Search for the cell housing the specified text and yield its [X, Y] center coordinate. 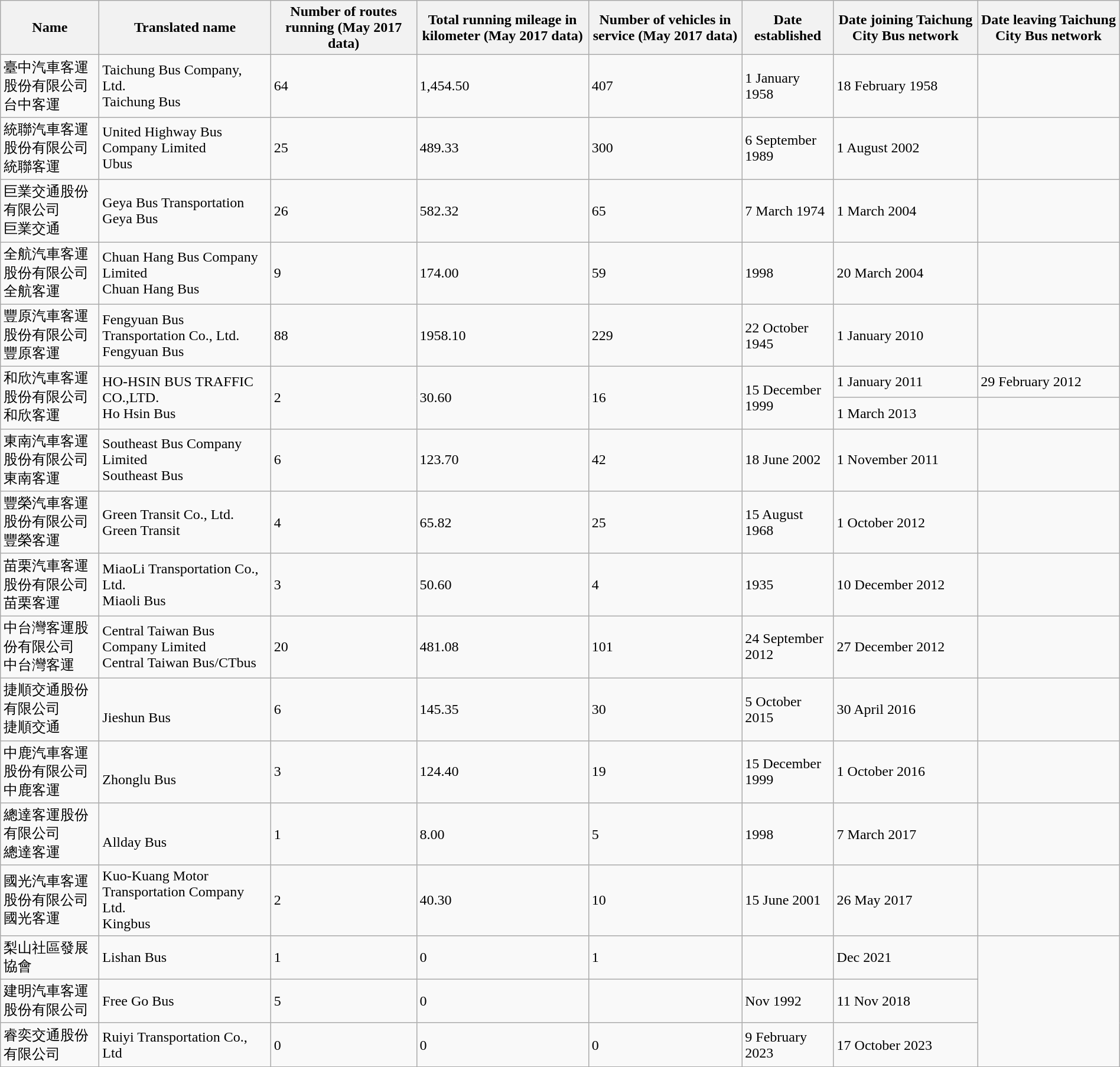
7 March 1974 [788, 211]
30.60 [502, 398]
Allday Bus [185, 834]
國光汽車客運股份有限公司國光客運 [50, 900]
50.60 [502, 585]
臺中汽車客運股份有限公司台中客運 [50, 86]
8.00 [502, 834]
1 October 2012 [906, 523]
1,454.50 [502, 86]
7 March 2017 [906, 834]
Lishan Bus [185, 957]
300 [665, 148]
全航汽車客運股份有限公司全航客運 [50, 273]
11 Nov 2018 [906, 1001]
Taichung Bus Company, Ltd.Taichung Bus [185, 86]
HO-HSIN BUS TRAFFIC CO.,LTD.Ho Hsin Bus [185, 398]
Zhonglu Bus [185, 772]
Number of vehicles in service (May 2017 data) [665, 28]
捷順交通股份有限公司捷順交通 [50, 709]
1 March 2013 [906, 413]
22 October 1945 [788, 335]
Total running mileage in kilometer (May 2017 data) [502, 28]
總達客運股份有限公司總達客運 [50, 834]
26 [344, 211]
20 [344, 647]
1 March 2004 [906, 211]
1935 [788, 585]
Geya Bus TransportationGeya Bus [185, 211]
5 October 2015 [788, 709]
582.32 [502, 211]
United Highway Bus Company LimitedUbus [185, 148]
145.35 [502, 709]
18 February 1958 [906, 86]
苗栗汽車客運股份有限公司苗栗客運 [50, 585]
中台灣客運股份有限公司中台灣客運 [50, 647]
Number of routes running (May 2017 data) [344, 28]
10 [665, 900]
和欣汽車客運股份有限公司和欣客運 [50, 398]
18 June 2002 [788, 460]
9 [344, 273]
Free Go Bus [185, 1001]
88 [344, 335]
中鹿汽車客運股份有限公司中鹿客運 [50, 772]
65 [665, 211]
Ruiyi Transportation Co., Ltd [185, 1045]
20 March 2004 [906, 273]
1 January 2011 [906, 383]
Name [50, 28]
24 September 2012 [788, 647]
Southeast Bus Company LimitedSoutheast Bus [185, 460]
MiaoLi Transportation Co., Ltd.Miaoli Bus [185, 585]
489.33 [502, 148]
Dec 2021 [906, 957]
123.70 [502, 460]
1 January 2010 [906, 335]
Translated name [185, 28]
29 February 2012 [1049, 383]
174.00 [502, 273]
1958.10 [502, 335]
15 August 1968 [788, 523]
30 April 2016 [906, 709]
Date joining Taichung City Bus network [906, 28]
Fengyuan Bus Transportation Co., Ltd.Fengyuan Bus [185, 335]
27 December 2012 [906, 647]
統聯汽車客運股份有限公司統聯客運 [50, 148]
26 May 2017 [906, 900]
30 [665, 709]
Central Taiwan Bus Company LimitedCentral Taiwan Bus/CTbus [185, 647]
229 [665, 335]
巨業交通股份有限公司巨業交通 [50, 211]
65.82 [502, 523]
64 [344, 86]
59 [665, 273]
建明汽車客運股份有限公司 [50, 1001]
Green Transit Co., Ltd.Green Transit [185, 523]
1 October 2016 [906, 772]
40.30 [502, 900]
東南汽車客運股份有限公司東南客運 [50, 460]
1 August 2002 [906, 148]
Chuan Hang Bus Company LimitedChuan Hang Bus [185, 273]
梨山社區發展協會 [50, 957]
Date leaving Taichung City Bus network [1049, 28]
15 June 2001 [788, 900]
407 [665, 86]
1 November 2011 [906, 460]
6 September 1989 [788, 148]
17 October 2023 [906, 1045]
9 February 2023 [788, 1045]
42 [665, 460]
Date established [788, 28]
10 December 2012 [906, 585]
124.40 [502, 772]
Kuo-Kuang Motor Transportation Company Ltd.Kingbus [185, 900]
16 [665, 398]
Jieshun Bus [185, 709]
睿奕交通股份有限公司 [50, 1045]
1 January 1958 [788, 86]
481.08 [502, 647]
豐原汽車客運股份有限公司豐原客運 [50, 335]
19 [665, 772]
Nov 1992 [788, 1001]
豐榮汽車客運股份有限公司豐榮客運 [50, 523]
101 [665, 647]
